For the text-containing cell, return its midpoint in [X, Y] coordinate format. 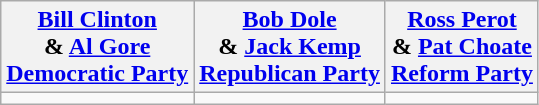
Ross Perot & Pat ChoateReform Party [462, 47]
Bill Clinton & Al GoreDemocratic Party [98, 47]
Bob Dole & Jack KempRepublican Party [290, 47]
